Detect which cell encompasses the target text, then output its (x, y) center coordinate. 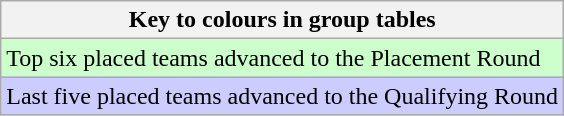
Key to colours in group tables (282, 20)
Top six placed teams advanced to the Placement Round (282, 58)
Last five placed teams advanced to the Qualifying Round (282, 96)
